Detect which cell encompasses the target text, then output its (X, Y) center coordinate. 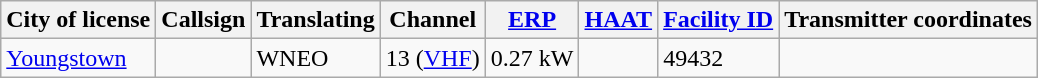
Transmitter coordinates (908, 20)
Callsign (204, 20)
ERP (532, 20)
WNEO (316, 58)
49432 (718, 58)
HAAT (618, 20)
Translating (316, 20)
Facility ID (718, 20)
Youngstown (78, 58)
0.27 kW (532, 58)
13 (VHF) (432, 58)
City of license (78, 20)
Channel (432, 20)
